Identify which cell holds the provided text, then report its (X, Y) central coordinate. 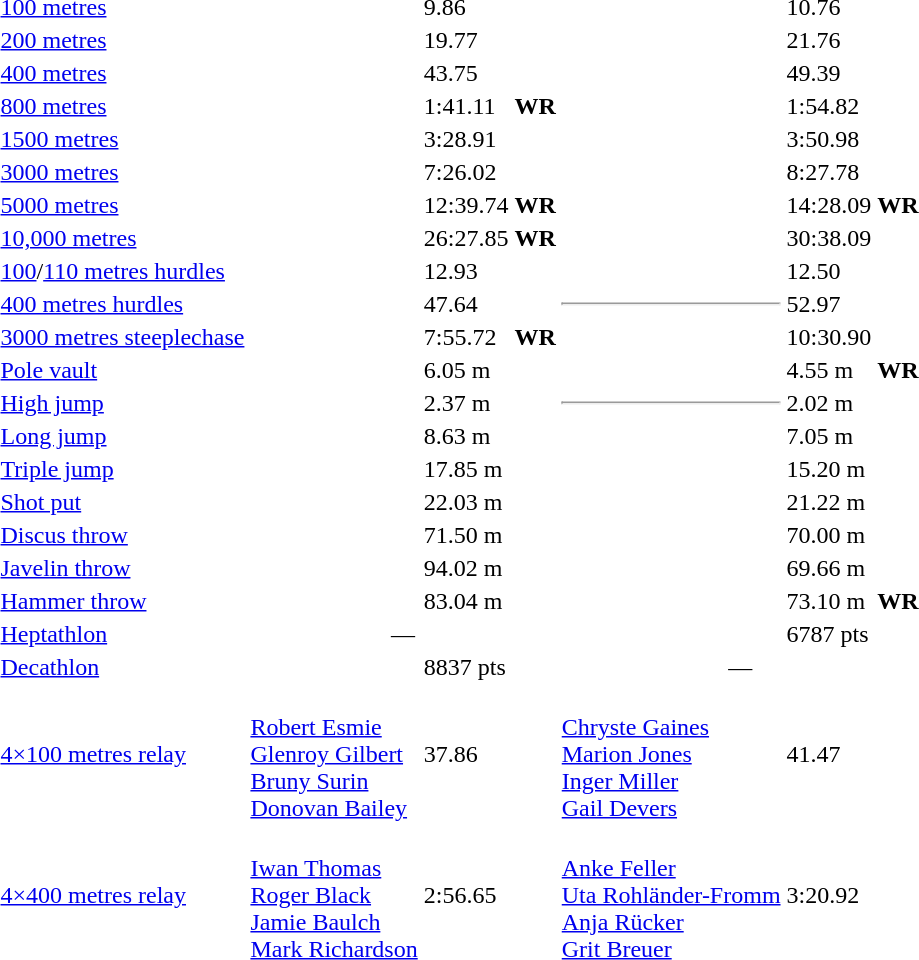
47.64 (466, 304)
6787 pts (829, 634)
52.97 (829, 304)
4.55 m (829, 370)
22.03 m (466, 502)
3:50.98 (829, 139)
Chryste GainesMarion JonesInger MillerGail Devers (671, 754)
14:28.09 (829, 205)
43.75 (466, 73)
2.02 m (829, 403)
10:30.90 (829, 337)
8:27.78 (829, 172)
3:28.91 (466, 139)
7:55.72 (466, 337)
69.66 m (829, 568)
73.10 m (829, 601)
8837 pts (466, 667)
12:39.74 (466, 205)
12.93 (466, 271)
49.39 (829, 73)
2.37 m (466, 403)
17.85 m (466, 469)
37.86 (466, 754)
21.22 m (829, 502)
71.50 m (466, 535)
83.04 m (466, 601)
6.05 m (466, 370)
Robert EsmieGlenroy GilbertBruny SurinDonovan Bailey (334, 754)
1:54.82 (829, 106)
30:38.09 (829, 238)
41.47 (829, 754)
8.63 m (466, 436)
12.50 (829, 271)
19.77 (466, 40)
70.00 m (829, 535)
— (403, 634)
15.20 m (829, 469)
21.76 (829, 40)
94.02 m (466, 568)
26:27.85 (466, 238)
1:41.11 (466, 106)
7.05 m (829, 436)
7:26.02 (466, 172)
